From the cell containing the given text, extract its center point as (x, y) coordinate. 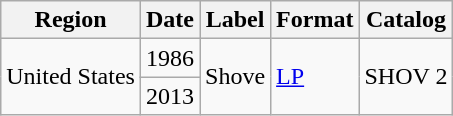
2013 (170, 96)
SHOV 2 (406, 77)
Catalog (406, 20)
1986 (170, 58)
Label (236, 20)
LP (315, 77)
Date (170, 20)
United States (71, 77)
Region (71, 20)
Shove (236, 77)
Format (315, 20)
